For the text-containing cell, return its midpoint in [x, y] coordinate format. 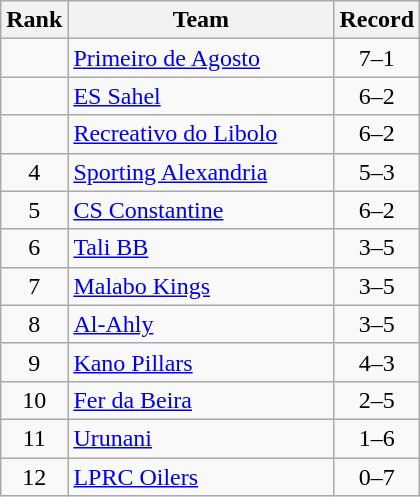
ES Sahel [201, 96]
Record [377, 20]
11 [34, 438]
Sporting Alexandria [201, 172]
4–3 [377, 362]
9 [34, 362]
LPRC Oilers [201, 477]
5 [34, 210]
Urunani [201, 438]
2–5 [377, 400]
6 [34, 248]
1–6 [377, 438]
Fer da Beira [201, 400]
8 [34, 324]
0–7 [377, 477]
Recreativo do Libolo [201, 134]
Kano Pillars [201, 362]
10 [34, 400]
Team [201, 20]
5–3 [377, 172]
Primeiro de Agosto [201, 58]
Rank [34, 20]
Tali BB [201, 248]
4 [34, 172]
12 [34, 477]
CS Constantine [201, 210]
Al-Ahly [201, 324]
7–1 [377, 58]
7 [34, 286]
Malabo Kings [201, 286]
